Output the (X, Y) coordinate of the center of the cell containing the given text.  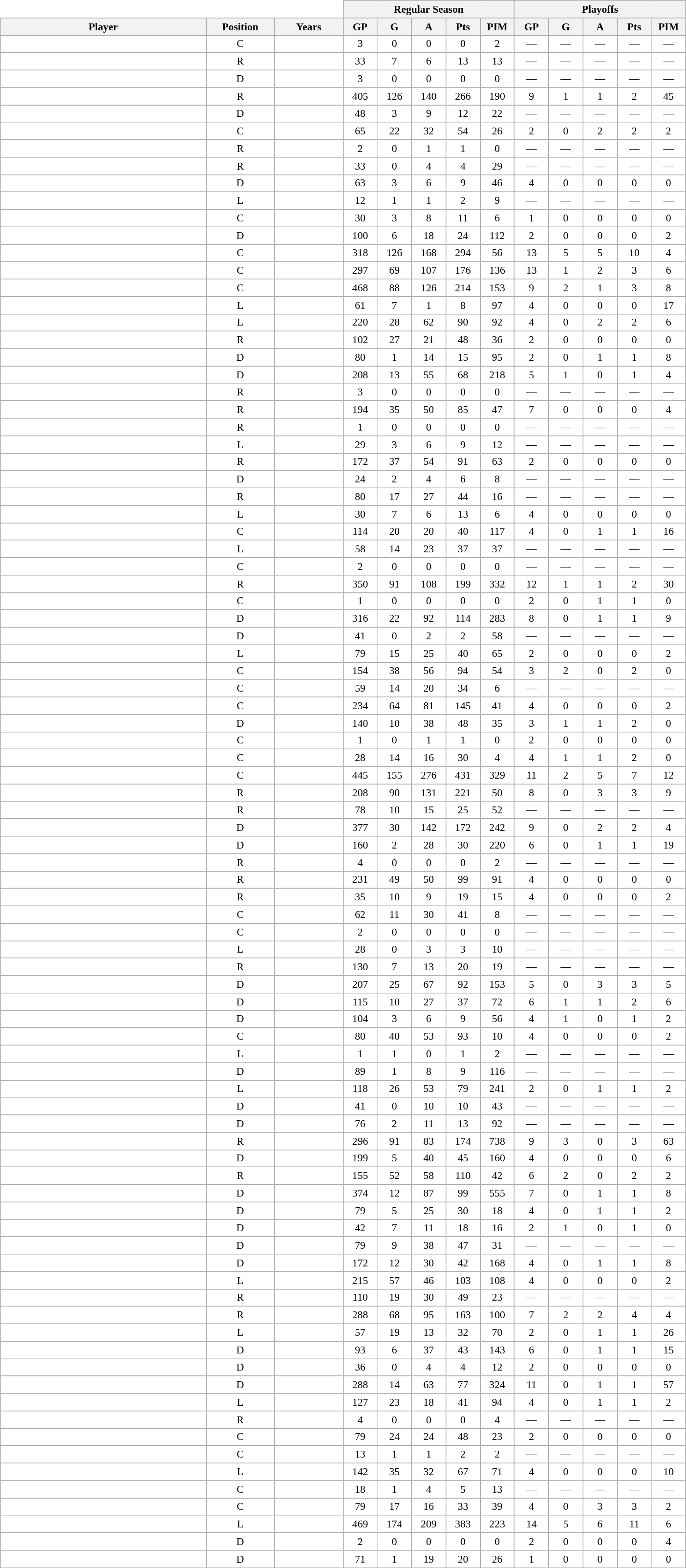
88 (394, 288)
85 (463, 410)
374 (360, 1194)
377 (360, 828)
76 (360, 1124)
Playoffs (600, 9)
78 (360, 810)
136 (497, 271)
431 (463, 776)
207 (360, 984)
117 (497, 532)
318 (360, 253)
Position (240, 27)
145 (463, 706)
383 (463, 1524)
59 (360, 689)
468 (360, 288)
276 (429, 776)
297 (360, 271)
738 (497, 1141)
Regular Season (429, 9)
97 (497, 305)
70 (497, 1333)
241 (497, 1089)
31 (497, 1246)
223 (497, 1524)
294 (463, 253)
Years (309, 27)
39 (497, 1507)
77 (463, 1385)
296 (360, 1141)
81 (429, 706)
87 (429, 1194)
316 (360, 619)
127 (360, 1402)
89 (360, 1071)
194 (360, 410)
130 (360, 967)
118 (360, 1089)
215 (360, 1281)
242 (497, 828)
350 (360, 584)
131 (429, 793)
231 (360, 880)
469 (360, 1524)
72 (497, 1002)
107 (429, 271)
329 (497, 776)
163 (463, 1315)
234 (360, 706)
44 (463, 497)
324 (497, 1385)
176 (463, 271)
112 (497, 236)
64 (394, 706)
190 (497, 96)
221 (463, 793)
143 (497, 1350)
115 (360, 1002)
214 (463, 288)
555 (497, 1194)
218 (497, 375)
103 (463, 1281)
55 (429, 375)
Player (104, 27)
61 (360, 305)
69 (394, 271)
154 (360, 671)
266 (463, 96)
209 (429, 1524)
283 (497, 619)
116 (497, 1071)
34 (463, 689)
21 (429, 340)
405 (360, 96)
332 (497, 584)
83 (429, 1141)
445 (360, 776)
102 (360, 340)
104 (360, 1019)
